Return (X, Y) of the center of cell containing provided text 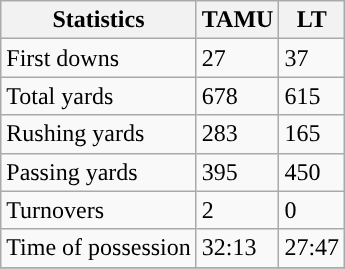
615 (312, 96)
2 (238, 210)
Total yards (99, 96)
LT (312, 20)
395 (238, 172)
Turnovers (99, 210)
37 (312, 58)
450 (312, 172)
Time of possession (99, 248)
Rushing yards (99, 134)
283 (238, 134)
TAMU (238, 20)
165 (312, 134)
Passing yards (99, 172)
27 (238, 58)
Statistics (99, 20)
27:47 (312, 248)
678 (238, 96)
First downs (99, 58)
0 (312, 210)
32:13 (238, 248)
